Extract the (x, y) coordinate from the center of the cell holding the provided text.  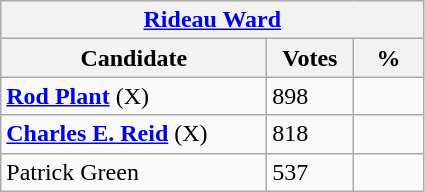
% (388, 58)
Patrick Green (134, 172)
898 (310, 96)
537 (310, 172)
Charles E. Reid (X) (134, 134)
818 (310, 134)
Rideau Ward (212, 20)
Candidate (134, 58)
Rod Plant (X) (134, 96)
Votes (310, 58)
